Capture the cell that displays the provided text and extract its [X, Y] central coordinate. 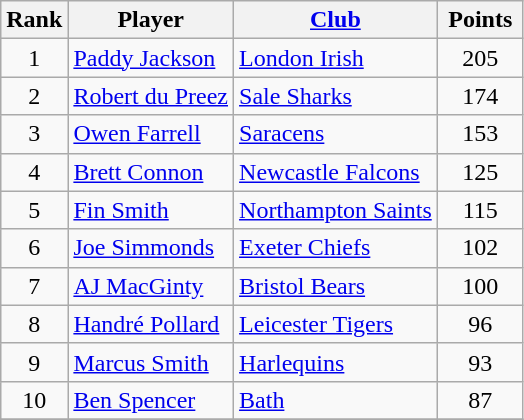
5 [34, 210]
Newcastle Falcons [336, 172]
3 [34, 134]
2 [34, 96]
6 [34, 248]
Fin Smith [151, 210]
Joe Simmonds [151, 248]
Exeter Chiefs [336, 248]
Owen Farrell [151, 134]
AJ MacGinty [151, 286]
Leicester Tigers [336, 324]
9 [34, 362]
100 [480, 286]
Ben Spencer [151, 400]
Club [336, 20]
Points [480, 20]
174 [480, 96]
87 [480, 400]
205 [480, 58]
8 [34, 324]
125 [480, 172]
Sale Sharks [336, 96]
Brett Connon [151, 172]
102 [480, 248]
Bath [336, 400]
Marcus Smith [151, 362]
96 [480, 324]
Handré Pollard [151, 324]
Northampton Saints [336, 210]
Rank [34, 20]
London Irish [336, 58]
115 [480, 210]
153 [480, 134]
4 [34, 172]
Robert du Preez [151, 96]
10 [34, 400]
7 [34, 286]
Player [151, 20]
Paddy Jackson [151, 58]
Saracens [336, 134]
93 [480, 362]
Bristol Bears [336, 286]
1 [34, 58]
Harlequins [336, 362]
